Locate the cell with the specified text and output its (X, Y) center coordinate. 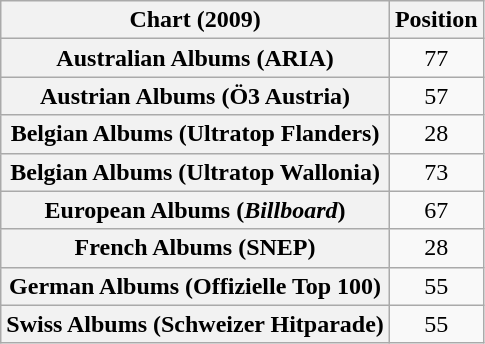
Position (436, 20)
57 (436, 96)
77 (436, 58)
Austrian Albums (Ö3 Austria) (196, 96)
73 (436, 172)
Belgian Albums (Ultratop Wallonia) (196, 172)
European Albums (Billboard) (196, 210)
Belgian Albums (Ultratop Flanders) (196, 134)
French Albums (SNEP) (196, 248)
Chart (2009) (196, 20)
67 (436, 210)
German Albums (Offizielle Top 100) (196, 286)
Australian Albums (ARIA) (196, 58)
Swiss Albums (Schweizer Hitparade) (196, 324)
